Output the (X, Y) coordinate of the center of the cell containing the given text.  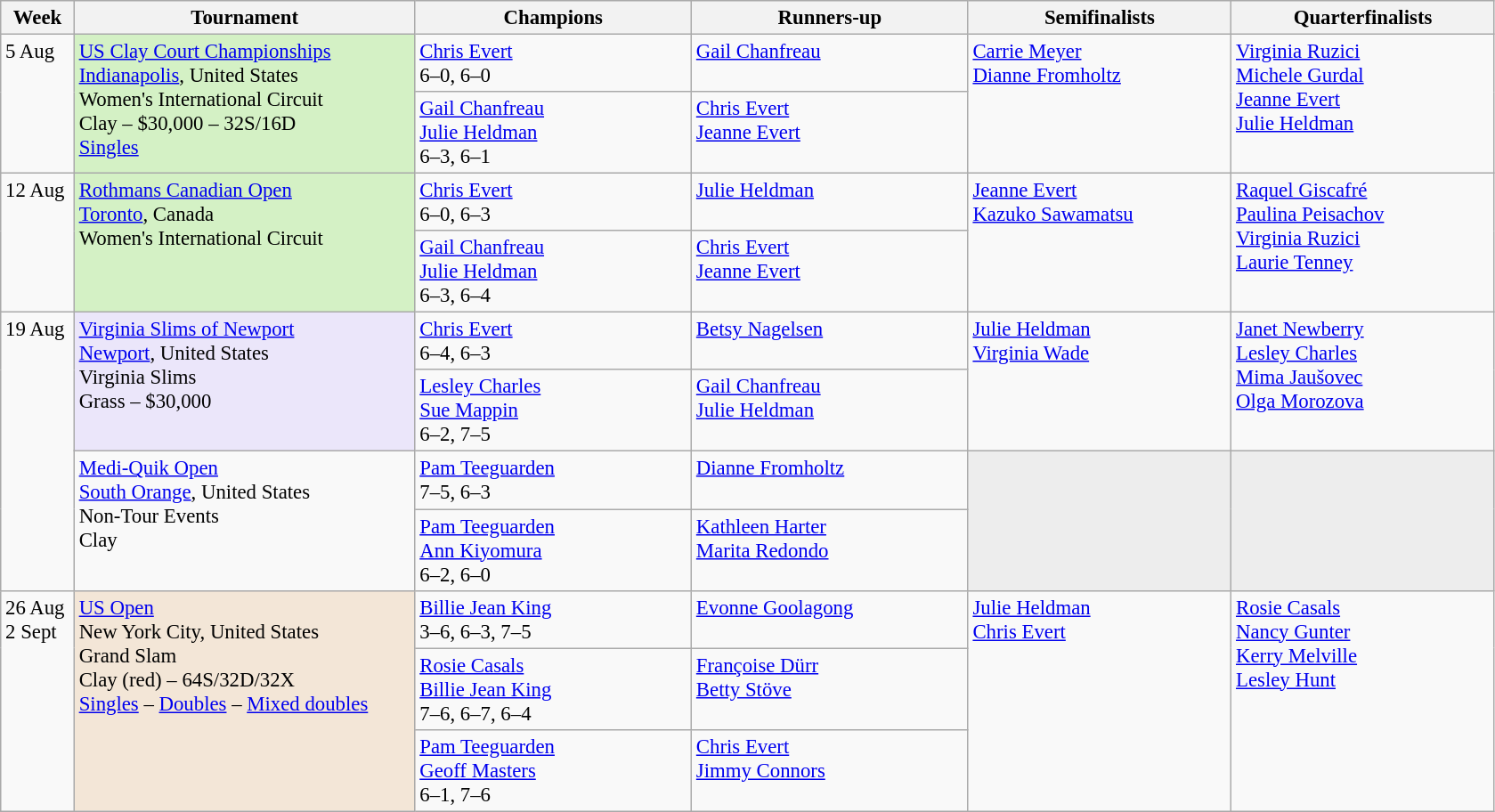
Medi-Quik Open South Orange, United StatesNon-Tour EventsClay (244, 521)
Billie Jean King3–6, 6–3, 7–5 (554, 620)
Tournament (244, 18)
Pam Teeguarden7–5, 6–3 (554, 481)
Champions (554, 18)
26 Aug 2 Sept (37, 701)
5 Aug (37, 104)
Week (37, 18)
Françoise Dürr Betty Stöve (830, 689)
Chris Evert Jimmy Connors (830, 770)
Rothmans Canadian Open Toronto, CanadaWomen's International Circuit (244, 243)
Gail Chanfreau Julie Heldman (830, 411)
Gail Chanfreau Julie Heldman 6–3, 6–4 (554, 272)
Rosie Casals Nancy Gunter Kerry Melville Lesley Hunt (1363, 701)
Pam Teeguarden Ann Kiyomura6–2, 6–0 (554, 550)
Dianne Fromholtz (830, 481)
Quarterfinalists (1363, 18)
Lesley Charles Sue Mappin6–2, 7–5 (554, 411)
Jeanne Evert Kazuko Sawamatsu (1100, 243)
Chris Evert6–0, 6–3 (554, 203)
Raquel Giscafré Paulina Peisachov Virginia Ruzici Laurie Tenney (1363, 243)
Chris Evert6–0, 6–0 (554, 64)
Janet Newberry Lesley Charles Mima Jaušovec Olga Morozova (1363, 382)
Chris Evert 6–4, 6–3 (554, 342)
US Open New York City, United StatesGrand SlamClay (red) – 64S/32D/32XSingles – Doubles – Mixed doubles (244, 701)
Runners-up (830, 18)
Evonne Goolagong (830, 620)
Virginia Ruzici Michele Gurdal Jeanne Evert Julie Heldman (1363, 104)
12 Aug (37, 243)
Virginia Slims of Newport Newport, United StatesVirginia SlimsGrass – $30,000 (244, 382)
Pam Teeguarden Geoff Masters6–1, 7–6 (554, 770)
Gail Chanfreau Julie Heldman 6–3, 6–1 (554, 133)
19 Aug (37, 451)
Julie Heldman Chris Evert (1100, 701)
Rosie Casals Billie Jean King7–6, 6–7, 6–4 (554, 689)
Julie Heldman Virginia Wade (1100, 382)
Semifinalists (1100, 18)
Julie Heldman (830, 203)
Kathleen Harter Marita Redondo (830, 550)
Gail Chanfreau (830, 64)
Carrie Meyer Dianne Fromholtz (1100, 104)
US Clay Court Championships Indianapolis, United StatesWomen's International CircuitClay – $30,000 – 32S/16DSingles (244, 104)
Betsy Nagelsen (830, 342)
